Determine the [X, Y] coordinate at the center of the cell enclosing the given text.  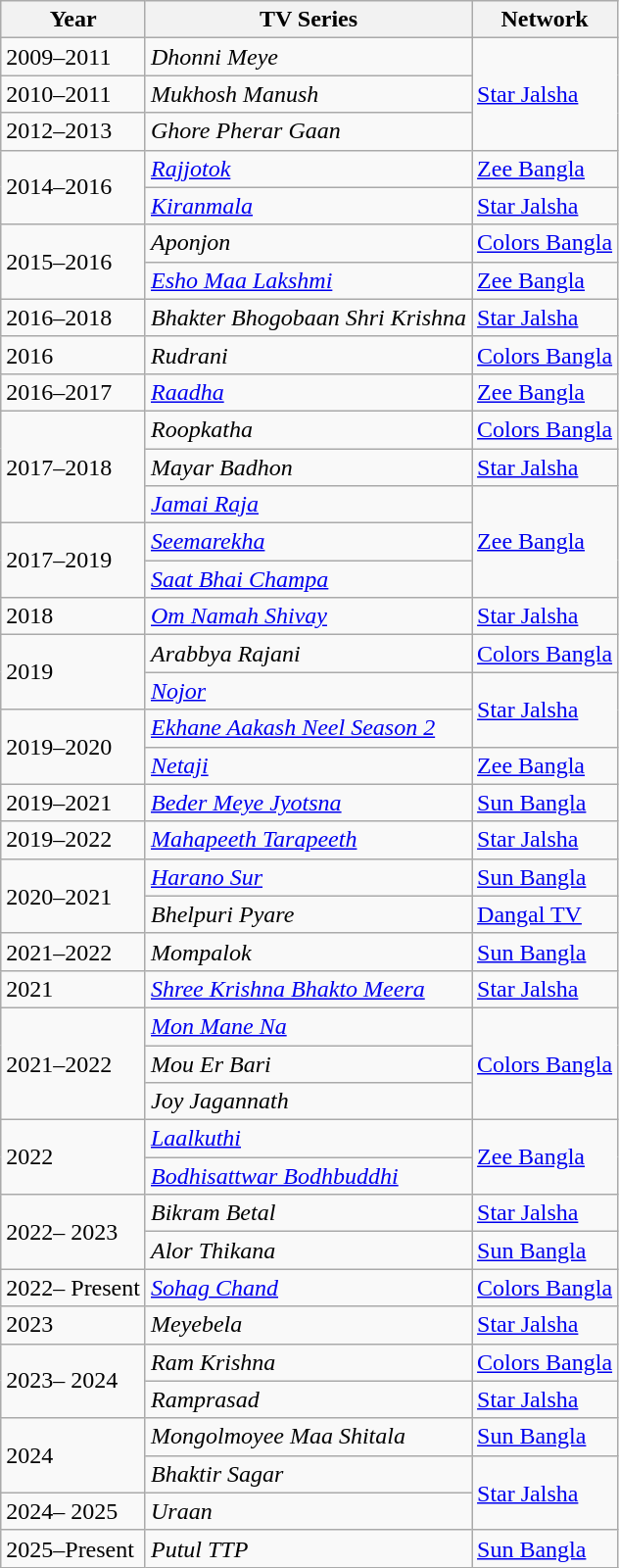
Beder Meye Jyotsna [308, 803]
Shree Krishna Bhakto Meera [308, 989]
2022– 2023 [73, 1232]
Mou Er Bari [308, 1063]
2021 [73, 989]
Aponjon [308, 243]
Roopkatha [308, 429]
Bikram Betal [308, 1213]
Mukhosh Manush [308, 94]
Jamai Raja [308, 505]
Om Namah Shivay [308, 616]
2023 [73, 1325]
2023– 2024 [73, 1381]
Saat Bhai Champa [308, 579]
Uraan [308, 1511]
2016 [73, 355]
Netaji [308, 765]
Raadha [308, 392]
Rajjotok [308, 169]
2019–2021 [73, 803]
Network [545, 20]
Mahapeeth Tarapeeth [308, 840]
2018 [73, 616]
2015–2016 [73, 262]
2014–2016 [73, 187]
Alor Thikana [308, 1250]
Putul TTP [308, 1548]
Mon Mane Na [308, 1026]
Sohag Chand [308, 1288]
Mompalok [308, 952]
TV Series [308, 20]
Dhonni Meye [308, 57]
2010–2011 [73, 94]
2025–Present [73, 1548]
2016–2018 [73, 318]
Bhelpuri Pyare [308, 914]
Ghore Pherar Gaan [308, 131]
Esho Maa Lakshmi [308, 280]
Kiranmala [308, 206]
Ekhane Aakash Neel Season 2 [308, 728]
Meyebela [308, 1325]
Laalkuthi [308, 1139]
2019 [73, 672]
Ramprasad [308, 1399]
2020–2021 [73, 896]
Mongolmoyee Maa Shitala [308, 1437]
Seemarekha [308, 542]
2009–2011 [73, 57]
Dangal TV [545, 914]
2019–2022 [73, 840]
2017–2018 [73, 466]
Joy Jagannath [308, 1102]
Nojor [308, 691]
Harano Sur [308, 877]
Bodhisattwar Bodhbuddhi [308, 1176]
Mayar Badhon [308, 467]
Ram Krishna [308, 1362]
Bhakter Bhogobaan Shri Krishna [308, 318]
2017–2019 [73, 561]
2022 [73, 1157]
2024– 2025 [73, 1511]
2012–2013 [73, 131]
2019–2020 [73, 747]
2024 [73, 1455]
2022– Present [73, 1288]
Rudrani [308, 355]
Year [73, 20]
Arabbya Rajani [308, 654]
2016–2017 [73, 392]
Bhaktir Sagar [308, 1474]
